For the text-containing cell, return its midpoint in [x, y] coordinate format. 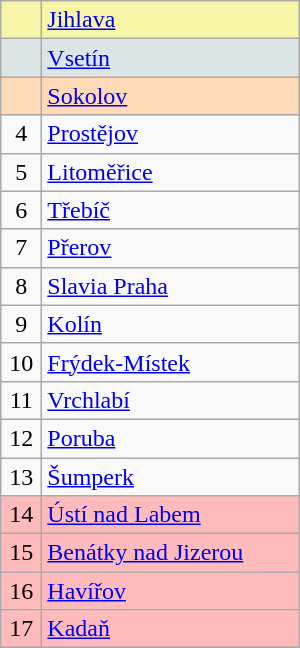
Kolín [170, 324]
7 [22, 248]
14 [22, 515]
Sokolov [170, 96]
6 [22, 210]
8 [22, 286]
16 [22, 591]
Ústí nad Labem [170, 515]
Benátky nad Jizerou [170, 553]
Frýdek-Místek [170, 362]
Litoměřice [170, 172]
15 [22, 553]
9 [22, 324]
Prostějov [170, 134]
4 [22, 134]
Poruba [170, 438]
Šumperk [170, 477]
Vrchlabí [170, 400]
10 [22, 362]
Slavia Praha [170, 286]
Kadaň [170, 629]
Havířov [170, 591]
12 [22, 438]
13 [22, 477]
Třebíč [170, 210]
Vsetín [170, 58]
Jihlava [170, 20]
11 [22, 400]
17 [22, 629]
5 [22, 172]
Přerov [170, 248]
